Scan for the cell matching the given text and deliver its [x, y] coordinate at center. 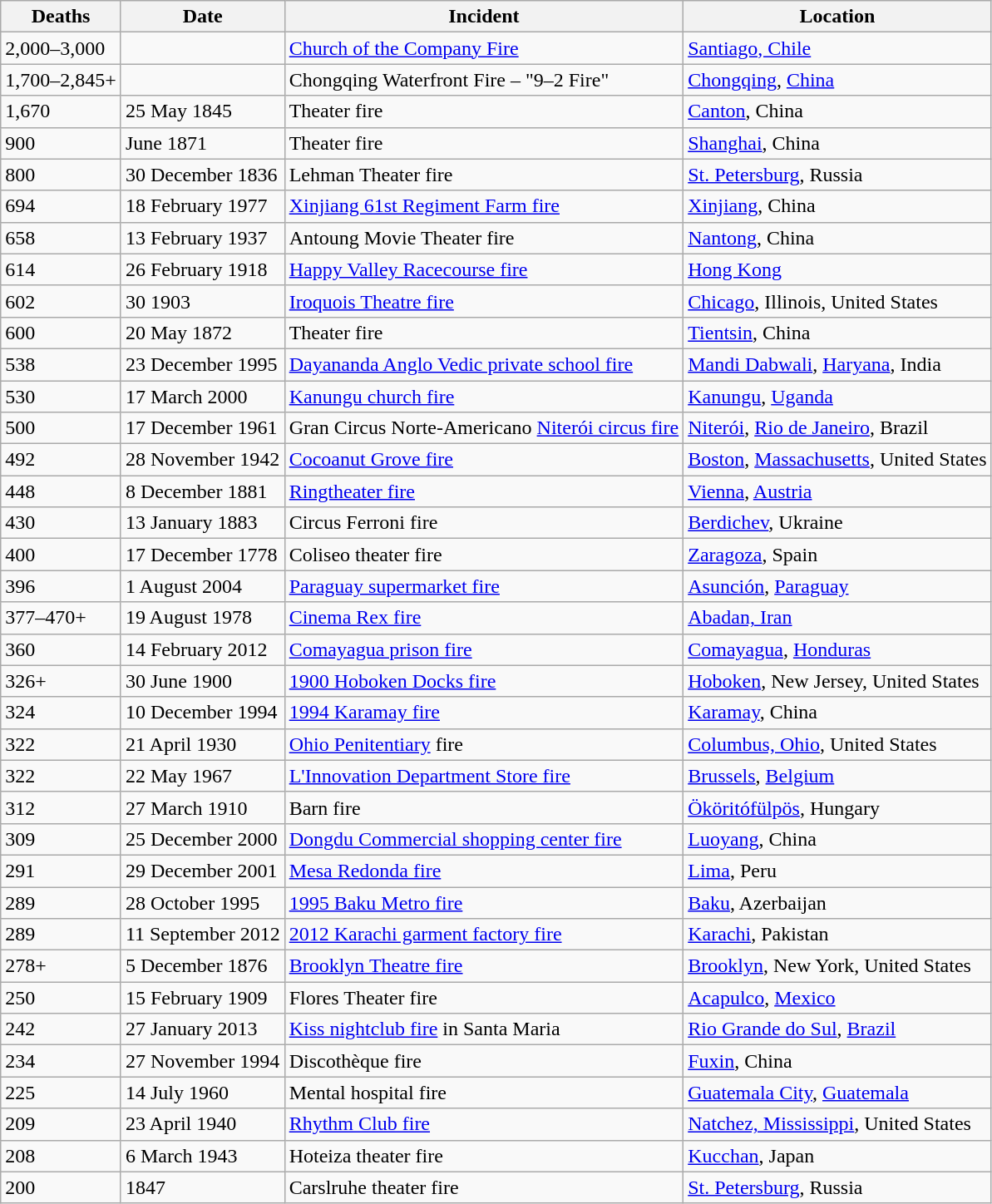
Hong Kong [837, 269]
Coliseo theater fire [484, 555]
Natchez, Mississippi, United States [837, 1124]
377–470+ [62, 618]
Cinema Rex fire [484, 618]
278+ [62, 966]
30 June 1900 [203, 681]
Carslruhe theater fire [484, 1187]
Luoyang, China [837, 839]
Columbus, Ohio, United States [837, 744]
208 [62, 1156]
Ököritófülpös, Hungary [837, 807]
658 [62, 238]
396 [62, 586]
Discothèque fire [484, 1061]
Deaths [62, 17]
Chongqing Waterfront Fire – "9–2 Fire" [484, 80]
Rhythm Club fire [484, 1124]
2,000–3,000 [62, 48]
324 [62, 713]
23 December 1995 [203, 364]
25 December 2000 [203, 839]
Niterói, Rio de Janeiro, Brazil [837, 428]
Hoteiza theater fire [484, 1156]
Zaragoza, Spain [837, 555]
Canton, China [837, 111]
Comayagua prison fire [484, 649]
14 July 1960 [203, 1093]
250 [62, 998]
29 December 2001 [203, 871]
Chongqing, China [837, 80]
Iroquois Theatre fire [484, 301]
Asunción, Paraguay [837, 586]
14 February 2012 [203, 649]
26 February 1918 [203, 269]
500 [62, 428]
209 [62, 1124]
2012 Karachi garment factory fire [484, 935]
27 November 1994 [203, 1061]
Lehman Theater fire [484, 175]
6 March 1943 [203, 1156]
15 February 1909 [203, 998]
614 [62, 269]
Vienna, Austria [837, 491]
Rio Grande do Sul, Brazil [837, 1029]
Ohio Penitentiary fire [484, 744]
10 December 1994 [203, 713]
Guatemala City, Guatemala [837, 1093]
Comayagua, Honduras [837, 649]
June 1871 [203, 143]
8 December 1881 [203, 491]
Acapulco, Mexico [837, 998]
Barn fire [484, 807]
Boston, Massachusetts, United States [837, 460]
13 February 1937 [203, 238]
538 [62, 364]
Tientsin, China [837, 333]
Xinjiang 61st Regiment Farm fire [484, 206]
Church of the Company Fire [484, 48]
Happy Valley Racecourse fire [484, 269]
23 April 1940 [203, 1124]
28 November 1942 [203, 460]
1 August 2004 [203, 586]
30 December 1836 [203, 175]
1994 Karamay fire [484, 713]
27 March 1910 [203, 807]
Antoung Movie Theater fire [484, 238]
Cocoanut Grove fire [484, 460]
19 August 1978 [203, 618]
18 February 1977 [203, 206]
602 [62, 301]
Hoboken, New Jersey, United States [837, 681]
430 [62, 523]
Lima, Peru [837, 871]
Xinjiang, China [837, 206]
900 [62, 143]
17 December 1778 [203, 555]
1995 Baku Metro fire [484, 902]
Kanungu church fire [484, 397]
Karamay, China [837, 713]
Mandi Dabwali, Haryana, India [837, 364]
28 October 1995 [203, 902]
Brooklyn, New York, United States [837, 966]
694 [62, 206]
17 March 2000 [203, 397]
242 [62, 1029]
200 [62, 1187]
Nantong, China [837, 238]
Fuxin, China [837, 1061]
Date [203, 17]
Ringtheater fire [484, 491]
Abadan, Iran [837, 618]
309 [62, 839]
Kucchan, Japan [837, 1156]
20 May 1872 [203, 333]
Karachi, Pakistan [837, 935]
326+ [62, 681]
Location [837, 17]
530 [62, 397]
30 1903 [203, 301]
1900 Hoboken Docks fire [484, 681]
L'Innovation Department Store fire [484, 776]
Baku, Azerbaijan [837, 902]
25 May 1845 [203, 111]
Brussels, Belgium [837, 776]
312 [62, 807]
800 [62, 175]
21 April 1930 [203, 744]
Mesa Redonda fire [484, 871]
Kanungu, Uganda [837, 397]
5 December 1876 [203, 966]
400 [62, 555]
Paraguay supermarket fire [484, 586]
Flores Theater fire [484, 998]
Chicago, Illinois, United States [837, 301]
Dongdu Commercial shopping center fire [484, 839]
448 [62, 491]
Circus Ferroni fire [484, 523]
Shanghai, China [837, 143]
1847 [203, 1187]
22 May 1967 [203, 776]
27 January 2013 [203, 1029]
13 January 1883 [203, 523]
Brooklyn Theatre fire [484, 966]
1,670 [62, 111]
Kiss nightclub fire in Santa Maria [484, 1029]
Berdichev, Ukraine [837, 523]
Santiago, Chile [837, 48]
11 September 2012 [203, 935]
17 December 1961 [203, 428]
Incident [484, 17]
1,700–2,845+ [62, 80]
360 [62, 649]
Gran Circus Norte-Americano Niterói circus fire [484, 428]
Mental hospital fire [484, 1093]
Dayananda Anglo Vedic private school fire [484, 364]
291 [62, 871]
225 [62, 1093]
600 [62, 333]
492 [62, 460]
234 [62, 1061]
